For the text-containing cell, return its midpoint in [x, y] coordinate format. 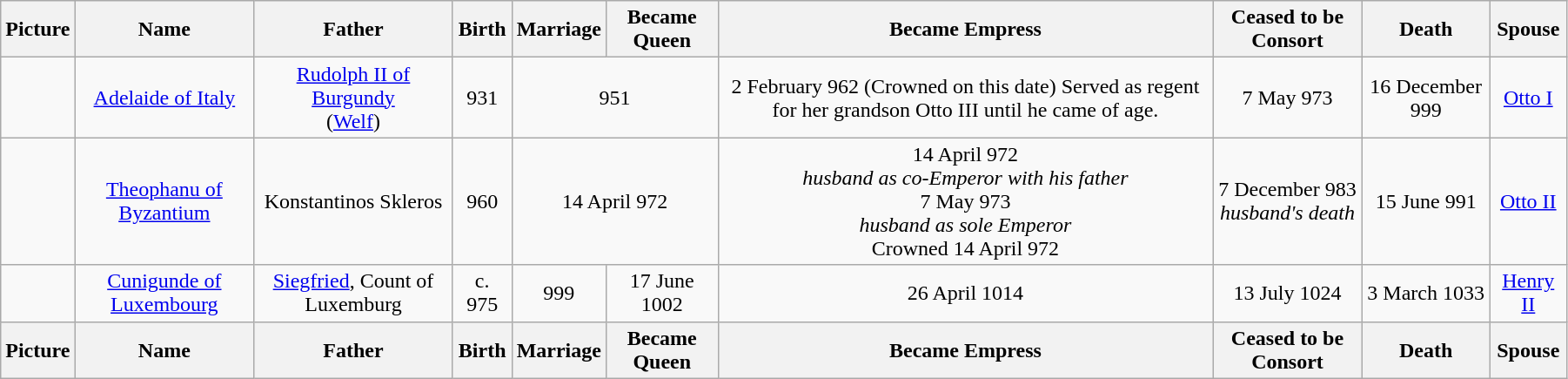
26 April 1014 [966, 293]
15 June 991 [1425, 201]
Henry II [1528, 293]
951 [614, 98]
2 February 962 (Crowned on this date) Served as regent for her grandson Otto III until he came of age. [966, 98]
Siegfried, Count of Luxemburg [353, 293]
Otto II [1528, 201]
3 March 1033 [1425, 293]
14 April 972husband as co-Emperor with his father7 May 973husband as sole EmperorCrowned 14 April 972 [966, 201]
960 [482, 201]
c. 975 [482, 293]
Konstantinos Skleros [353, 201]
Otto I [1528, 98]
Rudolph II of Burgundy(Welf) [353, 98]
7 December 983husband's death [1288, 201]
Cunigunde of Luxembourg [164, 293]
16 December 999 [1425, 98]
931 [482, 98]
17 June 1002 [661, 293]
14 April 972 [614, 201]
7 May 973 [1288, 98]
13 July 1024 [1288, 293]
999 [559, 293]
Theophanu of Byzantium [164, 201]
Adelaide of Italy [164, 98]
